For the text-containing cell, return its midpoint in [x, y] coordinate format. 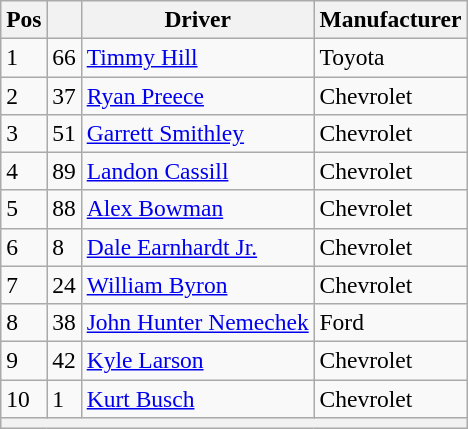
5 [24, 209]
88 [64, 209]
66 [64, 57]
37 [64, 95]
Timmy Hill [198, 57]
Garrett Smithley [198, 133]
9 [24, 360]
Alex Bowman [198, 209]
10 [24, 398]
Driver [198, 19]
3 [24, 133]
4 [24, 171]
Ryan Preece [198, 95]
38 [64, 322]
William Byron [198, 285]
Ford [390, 322]
Dale Earnhardt Jr. [198, 247]
Toyota [390, 57]
42 [64, 360]
2 [24, 95]
Kyle Larson [198, 360]
51 [64, 133]
Manufacturer [390, 19]
Pos [24, 19]
89 [64, 171]
Landon Cassill [198, 171]
24 [64, 285]
Kurt Busch [198, 398]
6 [24, 247]
7 [24, 285]
John Hunter Nemechek [198, 322]
